Return the (X, Y) coordinate for the center point of the cell that contains the specified text.  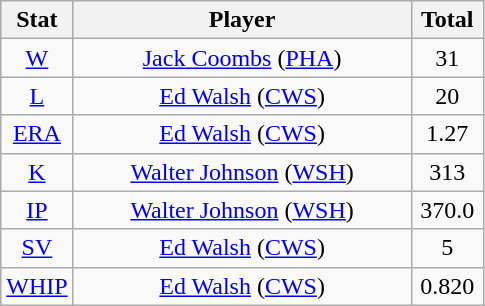
Stat (37, 20)
L (37, 96)
370.0 (447, 210)
Total (447, 20)
5 (447, 248)
K (37, 172)
31 (447, 58)
IP (37, 210)
313 (447, 172)
20 (447, 96)
Jack Coombs (PHA) (242, 58)
ERA (37, 134)
WHIP (37, 286)
0.820 (447, 286)
1.27 (447, 134)
W (37, 58)
Player (242, 20)
SV (37, 248)
